Locate the cell with the specified text and output its (x, y) center coordinate. 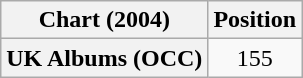
UK Albums (OCC) (104, 58)
Chart (2004) (104, 20)
Position (255, 20)
155 (255, 58)
